Locate the cell with the specified text and output its [X, Y] center coordinate. 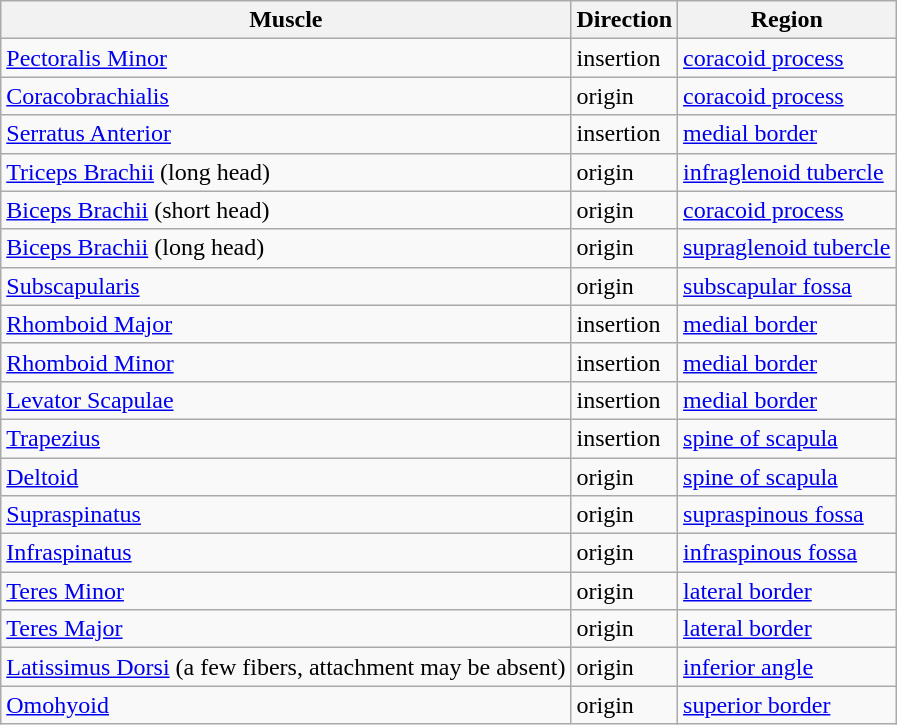
inferior angle [787, 667]
Levator Scapulae [286, 400]
Trapezius [286, 438]
infraglenoid tubercle [787, 172]
Coracobrachialis [286, 96]
Biceps Brachii (short head) [286, 210]
Teres Major [286, 629]
Muscle [286, 20]
superior border [787, 705]
supraglenoid tubercle [787, 248]
Triceps Brachii (long head) [286, 172]
Latissimus Dorsi (a few fibers, attachment may be absent) [286, 667]
Deltoid [286, 477]
Biceps Brachii (long head) [286, 248]
Supraspinatus [286, 515]
subscapular fossa [787, 286]
Serratus Anterior [286, 134]
Infraspinatus [286, 553]
Rhomboid Major [286, 324]
Region [787, 20]
Pectoralis Minor [286, 58]
Teres Minor [286, 591]
supraspinous fossa [787, 515]
Direction [624, 20]
Omohyoid [286, 705]
Rhomboid Minor [286, 362]
Subscapularis [286, 286]
infraspinous fossa [787, 553]
